Provide the [X, Y] coordinate of the cell's center where the given text is located.  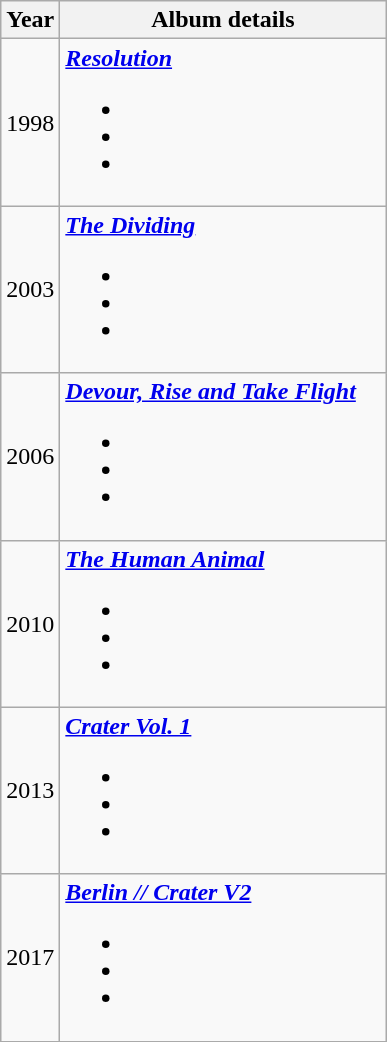
1998 [30, 122]
Resolution [223, 122]
2010 [30, 624]
Year [30, 20]
Crater Vol. 1 [223, 790]
The Human Animal [223, 624]
2003 [30, 290]
Album details [223, 20]
Berlin // Crater V2 [223, 958]
2013 [30, 790]
2006 [30, 456]
2017 [30, 958]
The Dividing [223, 290]
Devour, Rise and Take Flight [223, 456]
